Capture the cell that displays the provided text and extract its (x, y) central coordinate. 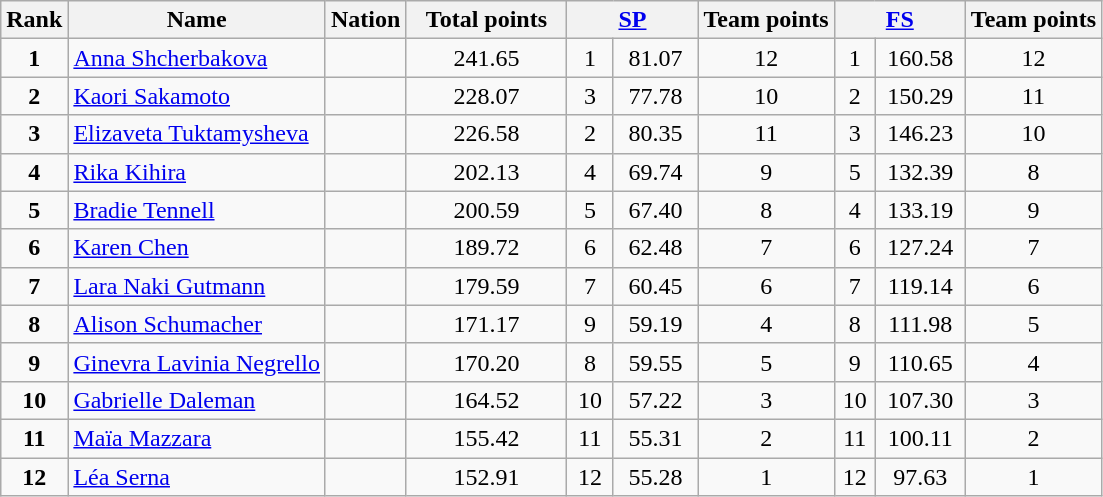
132.39 (920, 172)
57.22 (656, 400)
Ginevra Lavinia Negrello (197, 362)
164.52 (486, 400)
189.72 (486, 248)
81.07 (656, 58)
100.11 (920, 438)
152.91 (486, 477)
133.19 (920, 210)
170.20 (486, 362)
Anna Shcherbakova (197, 58)
119.14 (920, 286)
FS (900, 20)
226.58 (486, 134)
Kaori Sakamoto (197, 96)
Rank (34, 20)
146.23 (920, 134)
Alison Schumacher (197, 324)
155.42 (486, 438)
202.13 (486, 172)
77.78 (656, 96)
67.40 (656, 210)
200.59 (486, 210)
59.19 (656, 324)
Léa Serna (197, 477)
Elizaveta Tuktamysheva (197, 134)
179.59 (486, 286)
Rika Kihira (197, 172)
55.31 (656, 438)
171.17 (486, 324)
62.48 (656, 248)
Name (197, 20)
241.65 (486, 58)
Total points (486, 20)
60.45 (656, 286)
228.07 (486, 96)
150.29 (920, 96)
111.98 (920, 324)
107.30 (920, 400)
59.55 (656, 362)
80.35 (656, 134)
Nation (365, 20)
Karen Chen (197, 248)
Lara Naki Gutmann (197, 286)
Gabrielle Daleman (197, 400)
69.74 (656, 172)
110.65 (920, 362)
Maïa Mazzara (197, 438)
160.58 (920, 58)
127.24 (920, 248)
55.28 (656, 477)
97.63 (920, 477)
SP (632, 20)
Bradie Tennell (197, 210)
